Find where the given text appears and provide that cell's center as [x, y] coordinate. 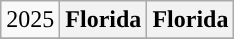
2025 [30, 20]
